Search for the cell housing the specified text and yield its [x, y] center coordinate. 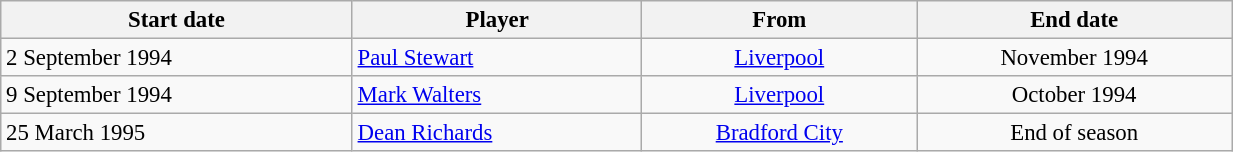
Player [497, 20]
End of season [1074, 133]
2 September 1994 [177, 58]
Bradford City [780, 133]
October 1994 [1074, 95]
25 March 1995 [177, 133]
Dean Richards [497, 133]
Start date [177, 20]
November 1994 [1074, 58]
End date [1074, 20]
Paul Stewart [497, 58]
9 September 1994 [177, 95]
Mark Walters [497, 95]
From [780, 20]
